Identify which cell holds the provided text, then report its (x, y) central coordinate. 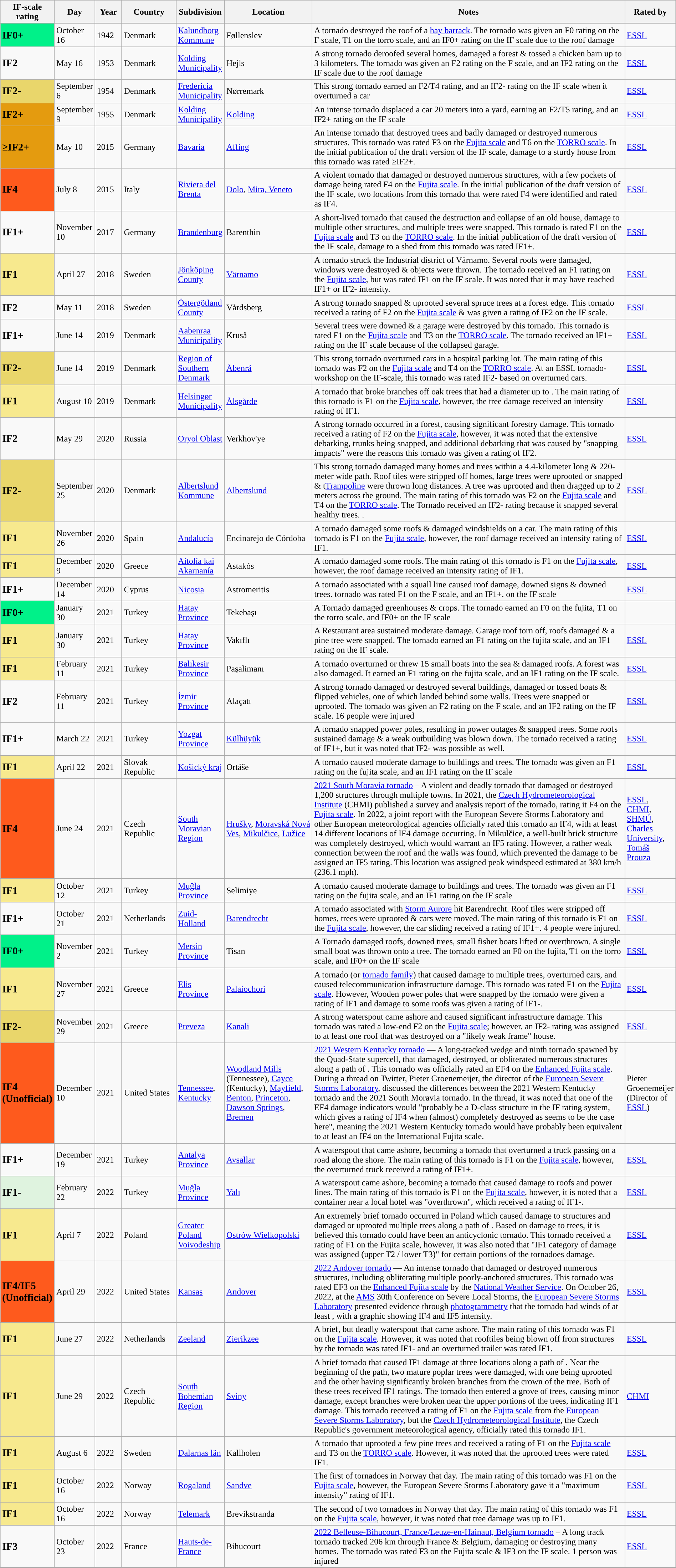
Kanali (268, 1027)
Woodland Mills (Tennessee), Cayce (Kentucky), Mayfield, Benton, Princeton, Dawson Springs, Bremen (268, 1093)
Antalya Province (200, 1160)
Alaçatı (268, 701)
This strong tornado earned an F2/T4 rating, and an IF2- rating on the IF scale when it overturned a car (468, 91)
Vakıflı (268, 640)
Tisan (268, 951)
IF4 (Unofficial) (27, 1093)
A Tornado damaged greenhouses & crops. The tornado earned an F0 on the fujita, T1 on the torro scale, and IF0+ on the IF scale (468, 613)
Balıkesir Province (200, 668)
IF3 (27, 1546)
December 9 (75, 566)
Location (268, 12)
August 6 (75, 1453)
Hauts-de-France (200, 1546)
July 8 (75, 190)
Preveza (200, 1027)
Føllenslev (268, 35)
June 27 (75, 1339)
Nørremark (268, 91)
November 29 (75, 1027)
Russia (149, 439)
Bavaria (200, 147)
1942 (108, 35)
An intense tornado displaced a car 20 meters into a yard, earning an F2/T5 rating, and an IF2+ rating on the IF scale (468, 114)
Elis Province (200, 989)
Dalarnas län (200, 1453)
Region of Southern Denmark (200, 368)
Hejls (268, 63)
Värnamo (268, 275)
Vårdsberg (268, 307)
Andalucía (200, 538)
2017 (108, 232)
Külhüyük (268, 739)
Oryol Oblast (200, 439)
Tennessee, Kentucky (200, 1093)
May 11 (75, 307)
≥IF2+ (27, 147)
Jönköping County (200, 275)
ESSL, CHMI, SHMÚ, Charles University, Tomáš Prouza (650, 829)
Zierikzee (268, 1339)
Astakós (268, 566)
1953 (108, 63)
June 29 (75, 1396)
Greater Poland Voivodeship (200, 1235)
Selimiye (268, 890)
November 27 (75, 989)
Östergötland County (200, 307)
Albertslund (268, 491)
Cyprus (149, 589)
Albertslund Kommune (200, 491)
August 10 (75, 401)
September 9 (75, 114)
Sandve (268, 1486)
Paşalimanı (268, 668)
İzmir Province (200, 701)
Zeeland (200, 1339)
May 29 (75, 439)
Nicosia (200, 589)
Barenthin (268, 232)
April 7 (75, 1235)
October 12 (75, 890)
November 2 (75, 951)
Notes (468, 12)
Mersin Province (200, 951)
IF-scale rating (27, 12)
Ostrów Wielkopolski (268, 1235)
Avsallar (268, 1160)
December 10 (75, 1093)
1954 (108, 91)
South Bohemian Region (200, 1396)
Kallholen (268, 1453)
Aabenraa Municipality (200, 335)
Tekebaşı (268, 613)
Helsingør Municipality (200, 401)
April 27 (75, 275)
Palaiochori (268, 989)
September 6 (75, 91)
Kruså (268, 335)
May 10 (75, 147)
June 24 (75, 829)
Kansas (200, 1292)
Rated by (650, 12)
Year (108, 12)
Aitolía kai Akarnanía (200, 566)
Slovak Republic (149, 767)
May 16 (75, 63)
South Moravian Region (200, 829)
Poland (149, 1235)
IF1- (27, 1192)
Dolo, Mira, Veneto (268, 190)
Country (149, 12)
October 21 (75, 918)
Hrušky, Moravská Nová Ves, Mikulčice, Lužice (268, 829)
IF2+ (27, 114)
Brevikstranda (268, 1513)
Zuid-Holland (200, 918)
Italy (149, 190)
February 22 (75, 1192)
France (149, 1546)
Brandenburg (200, 232)
Pieter Groenemeijer (Director of ESSL) (650, 1093)
Yalı (268, 1192)
Ålsgårde (268, 401)
Barendrecht (268, 918)
Rogaland (200, 1486)
April 22 (75, 767)
Spain (149, 538)
Sviny (268, 1396)
Košický kraj (200, 767)
Yozgat Province (200, 739)
Subdivision (200, 12)
Affing (268, 147)
November 10 (75, 232)
1955 (108, 114)
Telemark (200, 1513)
September 25 (75, 491)
December 19 (75, 1160)
Åbenrå (268, 368)
October 23 (75, 1546)
April 29 (75, 1292)
Ortáše (268, 767)
Astromeritis (268, 589)
Kolding (268, 114)
Bihucourt (268, 1546)
Fredericia Municipality (200, 91)
November 26 (75, 538)
Kalundborg Kommune (200, 35)
Day (75, 12)
CHMI (650, 1396)
Verkhov'ye (268, 439)
Andover (268, 1292)
IF4/IF5 (Unofficial) (27, 1292)
Encinarejo de Córdoba (268, 538)
December 14 (75, 589)
March 22 (75, 739)
Riviera del Brenta (200, 190)
